Search for the cell housing the specified text and yield its (X, Y) center coordinate. 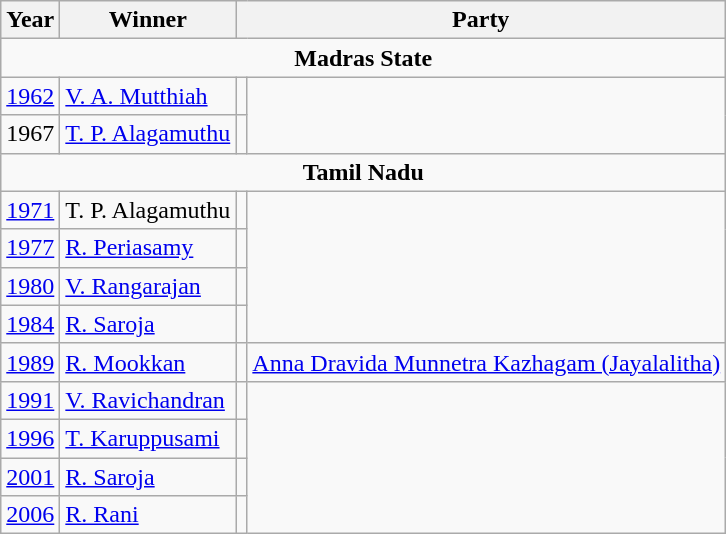
1980 (30, 286)
R. Periasamy (148, 248)
1967 (30, 134)
1971 (30, 210)
Winner (148, 20)
R. Mookkan (148, 362)
2006 (30, 515)
V. Rangarajan (148, 286)
Year (30, 20)
1996 (30, 438)
1962 (30, 96)
R. Rani (148, 515)
Anna Dravida Munnetra Kazhagam (Jayalalitha) (486, 362)
T. Karuppusami (148, 438)
1991 (30, 400)
Party (481, 20)
2001 (30, 477)
Madras State (364, 58)
1984 (30, 324)
1977 (30, 248)
V. Ravichandran (148, 400)
Tamil Nadu (364, 172)
1989 (30, 362)
V. A. Mutthiah (148, 96)
